Find where the given text appears and provide that cell's center as (x, y) coordinate. 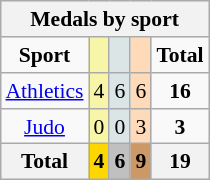
Sport (44, 55)
Athletics (44, 91)
19 (180, 162)
Judo (44, 126)
9 (140, 162)
Medals by sport (104, 19)
16 (180, 91)
